Determine the (X, Y) coordinate at the center of the cell enclosing the given text.  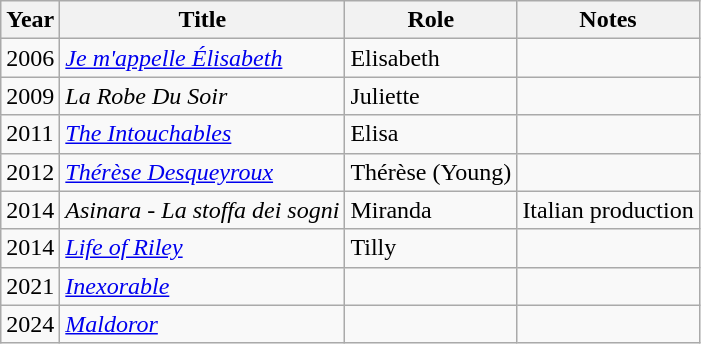
Juliette (431, 96)
La Robe Du Soir (202, 96)
Asinara - La stoffa dei sogni (202, 210)
Thérèse Desqueyroux (202, 172)
2012 (30, 172)
Inexorable (202, 286)
Year (30, 20)
2009 (30, 96)
2024 (30, 324)
The Intouchables (202, 134)
Miranda (431, 210)
2021 (30, 286)
2006 (30, 58)
Je m'appelle Élisabeth (202, 58)
Italian production (608, 210)
Notes (608, 20)
Title (202, 20)
Role (431, 20)
Elisabeth (431, 58)
Thérèse (Young) (431, 172)
Elisa (431, 134)
Maldoror (202, 324)
Tilly (431, 248)
2011 (30, 134)
Life of Riley (202, 248)
